Determine the [x, y] coordinate at the center of the cell enclosing the given text.  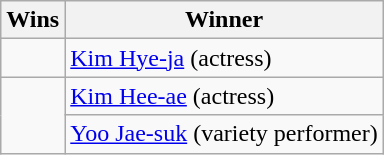
Kim Hee-ae (actress) [224, 96]
Yoo Jae-suk (variety performer) [224, 134]
Wins [33, 20]
Kim Hye-ja (actress) [224, 58]
Winner [224, 20]
